From the cell containing the given text, extract its center point as (X, Y) coordinate. 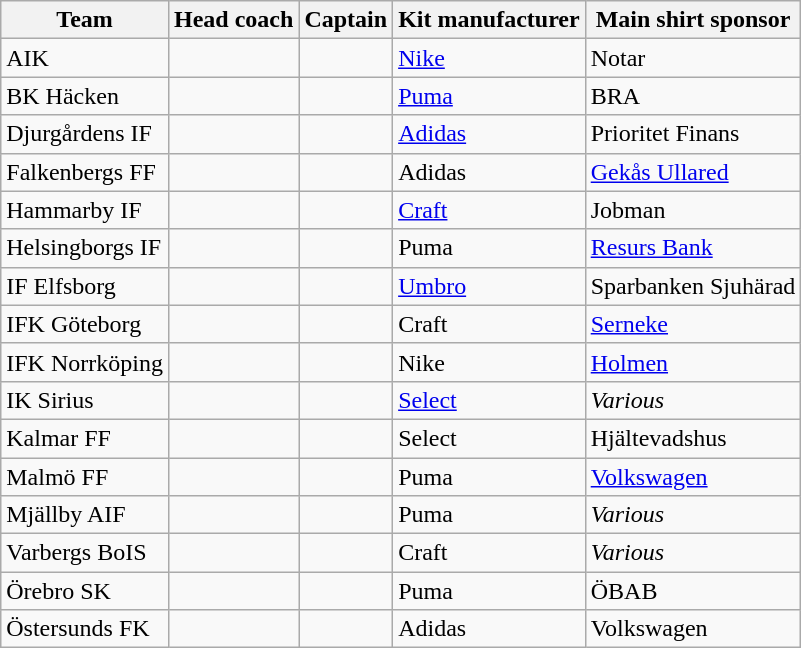
Kit manufacturer (490, 20)
Hammarby IF (85, 210)
Resurs Bank (693, 248)
Örebro SK (85, 591)
BRA (693, 96)
Notar (693, 58)
Falkenbergs FF (85, 172)
Helsingborgs IF (85, 248)
Malmö FF (85, 477)
Head coach (233, 20)
Captain (346, 20)
Sparbanken Sjuhärad (693, 286)
Kalmar FF (85, 438)
IFK Norrköping (85, 362)
Varbergs BoIS (85, 553)
Jobman (693, 210)
ÖBAB (693, 591)
Serneke (693, 324)
Holmen (693, 362)
Prioritet Finans (693, 134)
IF Elfsborg (85, 286)
Umbro (490, 286)
IFK Göteborg (85, 324)
Main shirt sponsor (693, 20)
BK Häcken (85, 96)
Mjällby AIF (85, 515)
IK Sirius (85, 400)
Östersunds FK (85, 629)
Hjältevadshus (693, 438)
Djurgårdens IF (85, 134)
Team (85, 20)
AIK (85, 58)
Gekås Ullared (693, 172)
